Return the (X, Y) coordinate for the center point of the cell that contains the specified text.  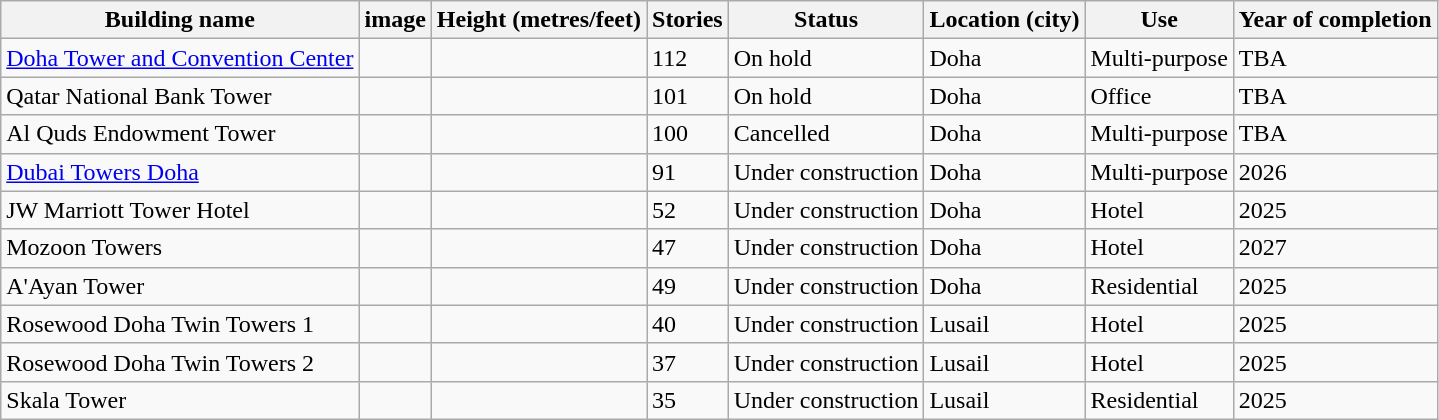
Mozoon Towers (180, 248)
Cancelled (826, 134)
image (395, 20)
Rosewood Doha Twin Towers 2 (180, 362)
Qatar National Bank Tower (180, 96)
35 (687, 400)
A'Ayan Tower (180, 286)
Doha Tower and Convention Center (180, 58)
Use (1159, 20)
Status (826, 20)
Rosewood Doha Twin Towers 1 (180, 324)
Skala Tower (180, 400)
Height (metres/feet) (538, 20)
112 (687, 58)
47 (687, 248)
100 (687, 134)
91 (687, 172)
2026 (1335, 172)
40 (687, 324)
52 (687, 210)
Location (city) (1004, 20)
Al Quds Endowment Tower (180, 134)
Stories (687, 20)
101 (687, 96)
2027 (1335, 248)
Year of completion (1335, 20)
37 (687, 362)
Building name (180, 20)
Office (1159, 96)
49 (687, 286)
Dubai Towers Doha (180, 172)
JW Marriott Tower Hotel (180, 210)
